Pinpoint the cell where the given text exists, returning its (x, y) midpoint coordinate. 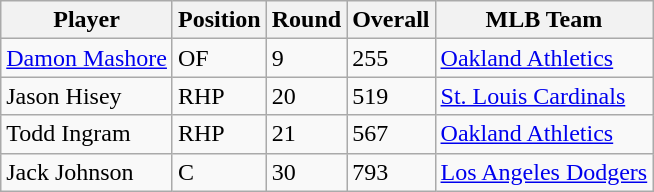
Los Angeles Dodgers (544, 172)
Damon Mashore (87, 58)
20 (306, 96)
793 (391, 172)
Position (219, 20)
30 (306, 172)
567 (391, 134)
Overall (391, 20)
255 (391, 58)
9 (306, 58)
519 (391, 96)
Todd Ingram (87, 134)
Jason Hisey (87, 96)
Jack Johnson (87, 172)
OF (219, 58)
St. Louis Cardinals (544, 96)
C (219, 172)
Round (306, 20)
MLB Team (544, 20)
Player (87, 20)
21 (306, 134)
